Search for the cell housing the specified text and yield its [x, y] center coordinate. 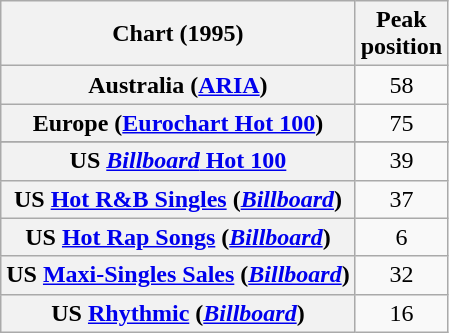
39 [401, 161]
32 [401, 275]
58 [401, 85]
US Rhythmic (Billboard) [178, 313]
Chart (1995) [178, 34]
Peakposition [401, 34]
US Hot Rap Songs (Billboard) [178, 237]
75 [401, 123]
Australia (ARIA) [178, 85]
Europe (Eurochart Hot 100) [178, 123]
US Hot R&B Singles (Billboard) [178, 199]
US Billboard Hot 100 [178, 161]
US Maxi-Singles Sales (Billboard) [178, 275]
6 [401, 237]
37 [401, 199]
16 [401, 313]
